Locate the cell with the specified text and output its (X, Y) center coordinate. 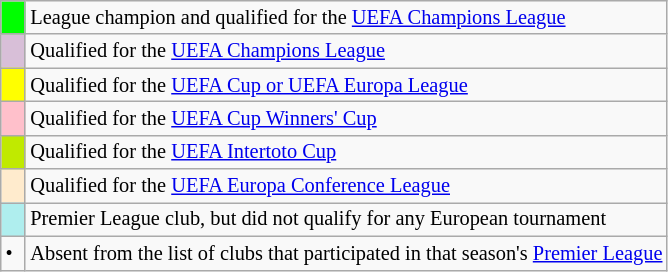
Qualified for the UEFA Intertoto Cup (346, 152)
Qualified for the UEFA Champions League (346, 51)
Qualified for the UEFA Cup or UEFA Europa League (346, 85)
• (14, 253)
Qualified for the UEFA Cup Winners' Cup (346, 118)
Premier League club, but did not qualify for any European tournament (346, 219)
League champion and qualified for the UEFA Champions League (346, 17)
Qualified for the UEFA Europa Conference League (346, 186)
Absent from the list of clubs that participated in that season's Premier League (346, 253)
